Provide the [x, y] coordinate of the cell's center where the given text is located.  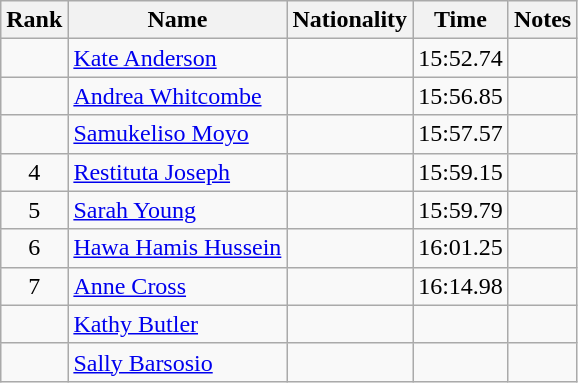
4 [34, 172]
16:14.98 [461, 286]
6 [34, 248]
16:01.25 [461, 248]
Sally Barsosio [178, 362]
15:57.57 [461, 134]
Restituta Joseph [178, 172]
15:59.15 [461, 172]
Name [178, 20]
15:59.79 [461, 210]
Kate Anderson [178, 58]
Kathy Butler [178, 324]
15:56.85 [461, 96]
Notes [542, 20]
Samukeliso Moyo [178, 134]
Nationality [350, 20]
Anne Cross [178, 286]
Sarah Young [178, 210]
Rank [34, 20]
15:52.74 [461, 58]
Hawa Hamis Hussein [178, 248]
Time [461, 20]
7 [34, 286]
5 [34, 210]
Andrea Whitcombe [178, 96]
